Find where the given text appears and provide that cell's center as [x, y] coordinate. 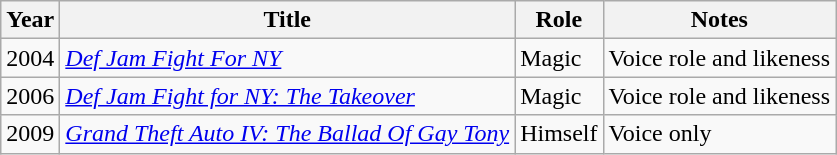
2009 [30, 134]
Notes [720, 20]
2006 [30, 96]
Voice only [720, 134]
2004 [30, 58]
Def Jam Fight for NY: The Takeover [288, 96]
Def Jam Fight For NY [288, 58]
Year [30, 20]
Role [559, 20]
Himself [559, 134]
Title [288, 20]
Grand Theft Auto IV: The Ballad Of Gay Tony [288, 134]
